Identify which cell holds the provided text, then report its [X, Y] central coordinate. 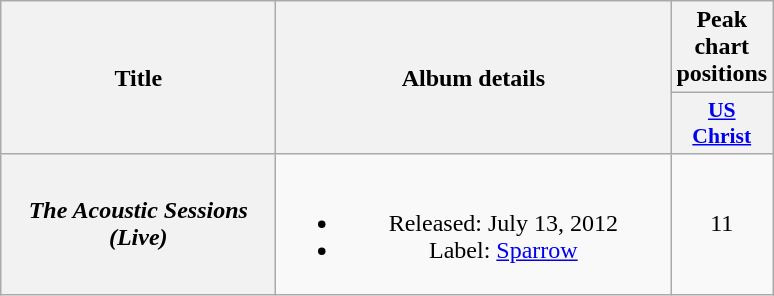
11 [722, 224]
Title [138, 78]
Peak chart positions [722, 47]
Released: July 13, 2012Label: Sparrow [474, 224]
US Christ [722, 124]
The Acoustic Sessions (Live) [138, 224]
Album details [474, 78]
